Identify which cell holds the provided text, then report its (x, y) central coordinate. 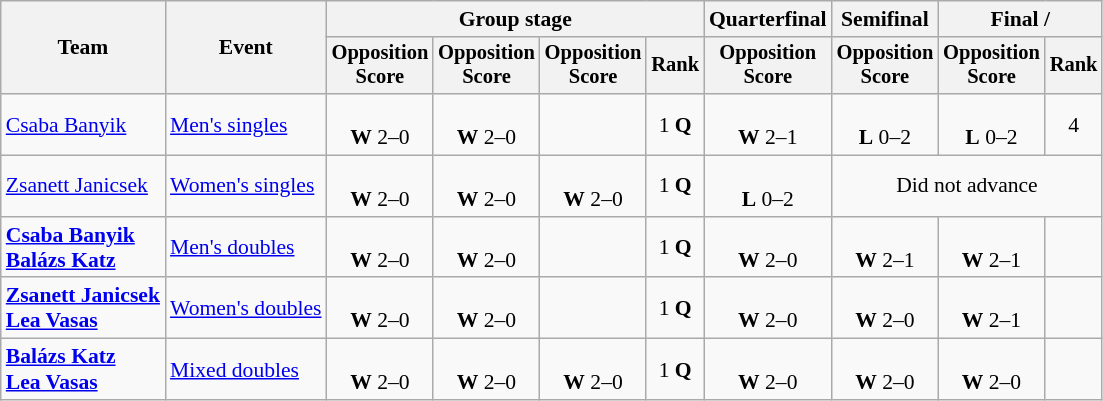
Women's doubles (246, 308)
Zsanett JanicsekLea Vasas (83, 308)
Csaba BanyikBalázs Katz (83, 248)
Men's doubles (246, 248)
Event (246, 48)
Semifinal (886, 19)
Zsanett Janicsek (83, 186)
4 (1074, 124)
Balázs KatzLea Vasas (83, 370)
Csaba Banyik (83, 124)
Men's singles (246, 124)
Group stage (516, 19)
Mixed doubles (246, 370)
Women's singles (246, 186)
Final / (1020, 19)
Did not advance (968, 186)
Team (83, 48)
Quarterfinal (768, 19)
